Scan for the cell matching the given text and deliver its (X, Y) coordinate at center. 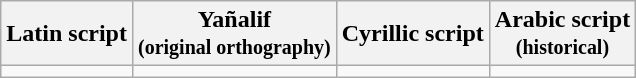
Cyrillic script (412, 34)
Latin script (67, 34)
Arabic script(historical) (562, 34)
Yañalif(original orthography) (234, 34)
